Identify which cell holds the provided text, then report its [X, Y] central coordinate. 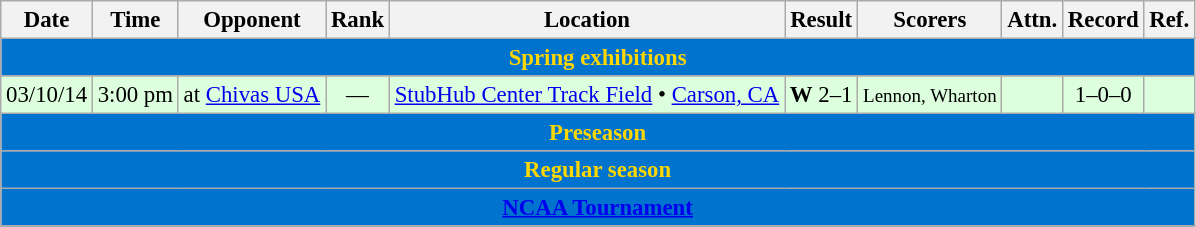
Result [822, 20]
Ref. [1169, 20]
W 2–1 [822, 95]
Lennon, Wharton [930, 95]
Regular season [598, 170]
StubHub Center Track Field • Carson, CA [586, 95]
Location [586, 20]
Date [47, 20]
Scorers [930, 20]
1–0–0 [1104, 95]
at Chivas USA [252, 95]
Attn. [1032, 20]
Rank [358, 20]
Opponent [252, 20]
Time [135, 20]
03/10/14 [47, 95]
Spring exhibitions [598, 58]
3:00 pm [135, 95]
Preseason [598, 133]
— [358, 95]
Record [1104, 20]
NCAA Tournament [598, 208]
